Find where the given text appears and provide that cell's center as [x, y] coordinate. 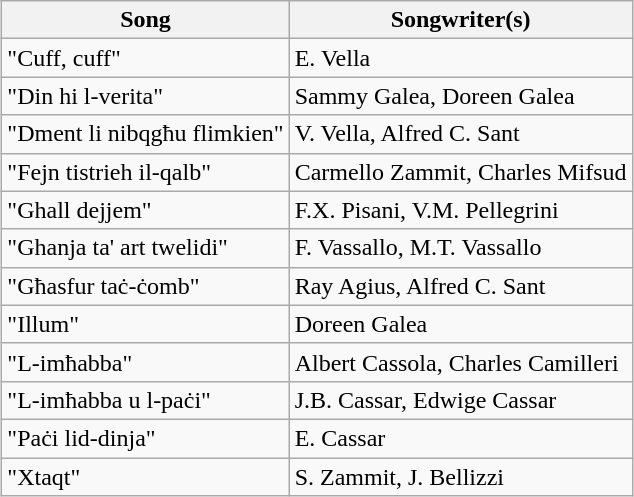
"L-imħabba" [146, 362]
Songwriter(s) [460, 20]
S. Zammit, J. Bellizzi [460, 477]
"Xtaqt" [146, 477]
"Din hi l-verita" [146, 96]
V. Vella, Alfred C. Sant [460, 134]
"Ghanja ta' art twelidi" [146, 248]
Song [146, 20]
Albert Cassola, Charles Camilleri [460, 362]
"Dment li nibqgħu flimkien" [146, 134]
E. Vella [460, 58]
F.X. Pisani, V.M. Pellegrini [460, 210]
"Illum" [146, 324]
"Paċi lid-dinja" [146, 438]
"L-imħabba u l-paċi" [146, 400]
"Għasfur taċ-ċomb" [146, 286]
Sammy Galea, Doreen Galea [460, 96]
"Ghall dejjem" [146, 210]
"Fejn tistrieh il-qalb" [146, 172]
Doreen Galea [460, 324]
Ray Agius, Alfred C. Sant [460, 286]
J.B. Cassar, Edwige Cassar [460, 400]
"Cuff, cuff" [146, 58]
Carmello Zammit, Charles Mifsud [460, 172]
F. Vassallo, M.T. Vassallo [460, 248]
E. Cassar [460, 438]
